From the cell containing the given text, extract its center point as [x, y] coordinate. 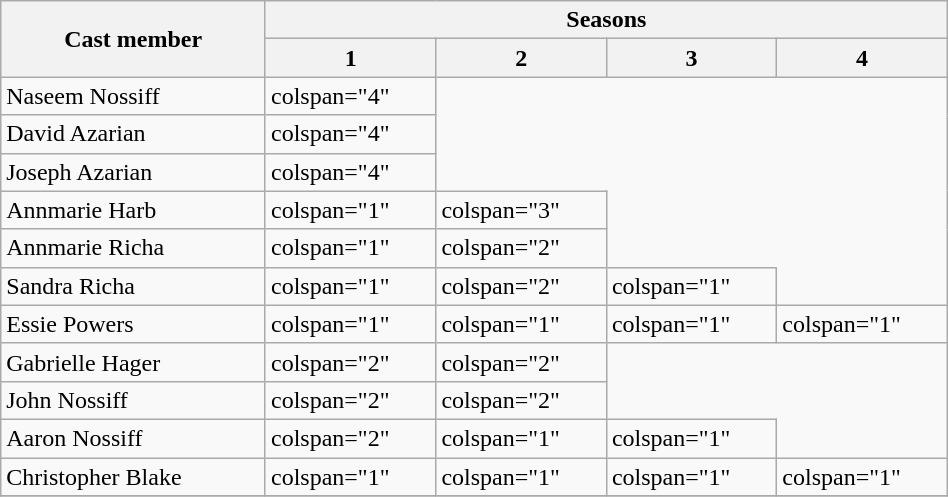
David Azarian [134, 134]
John Nossiff [134, 400]
Aaron Nossiff [134, 438]
Sandra Richa [134, 286]
3 [691, 58]
Joseph Azarian [134, 172]
Naseem Nossiff [134, 96]
Essie Powers [134, 324]
1 [350, 58]
colspan="3" [521, 210]
4 [862, 58]
Annmarie Richa [134, 248]
Annmarie Harb [134, 210]
Cast member [134, 39]
Gabrielle Hager [134, 362]
2 [521, 58]
Seasons [606, 20]
Christopher Blake [134, 477]
